Pinpoint the cell where the given text exists, returning its [X, Y] midpoint coordinate. 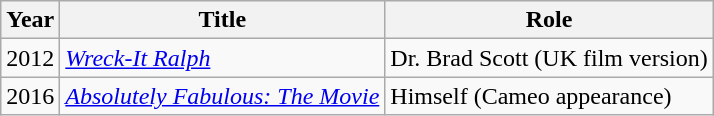
Title [222, 20]
Role [549, 20]
2016 [30, 96]
2012 [30, 58]
Dr. Brad Scott (UK film version) [549, 58]
Wreck-It Ralph [222, 58]
Year [30, 20]
Absolutely Fabulous: The Movie [222, 96]
Himself (Cameo appearance) [549, 96]
